Identify which cell holds the provided text, then report its (x, y) central coordinate. 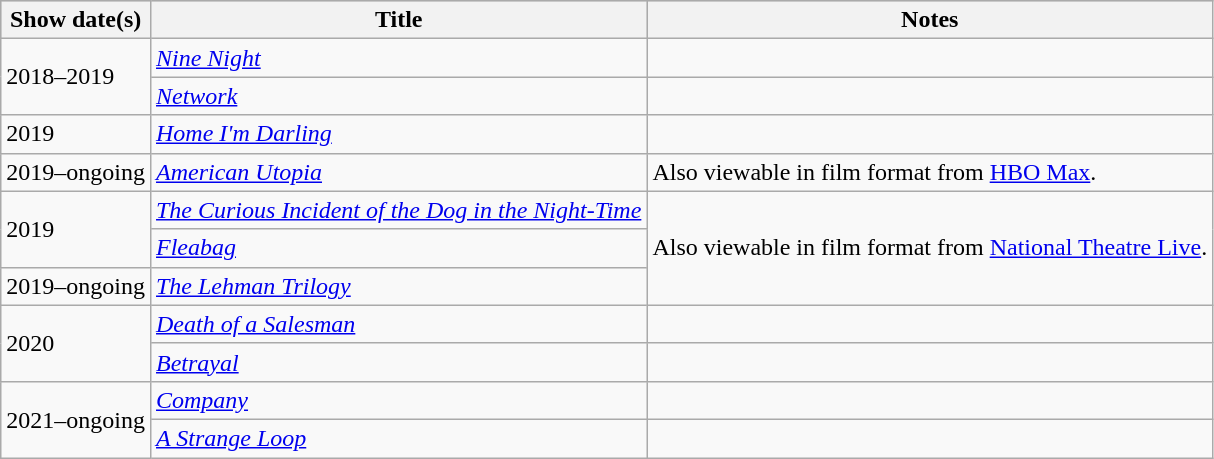
Death of a Salesman (398, 324)
2021–ongoing (76, 419)
Title (398, 20)
Also viewable in film format from HBO Max. (930, 172)
Nine Night (398, 58)
Betrayal (398, 362)
Home I'm Darling (398, 134)
Company (398, 400)
Notes (930, 20)
The Lehman Trilogy (398, 286)
Fleabag (398, 248)
The Curious Incident of the Dog in the Night-Time (398, 210)
Also viewable in film format from National Theatre Live. (930, 248)
Network (398, 96)
American Utopia (398, 172)
2018–2019 (76, 77)
2020 (76, 343)
A Strange Loop (398, 438)
Show date(s) (76, 20)
